Return (X, Y) of the center of cell containing provided text 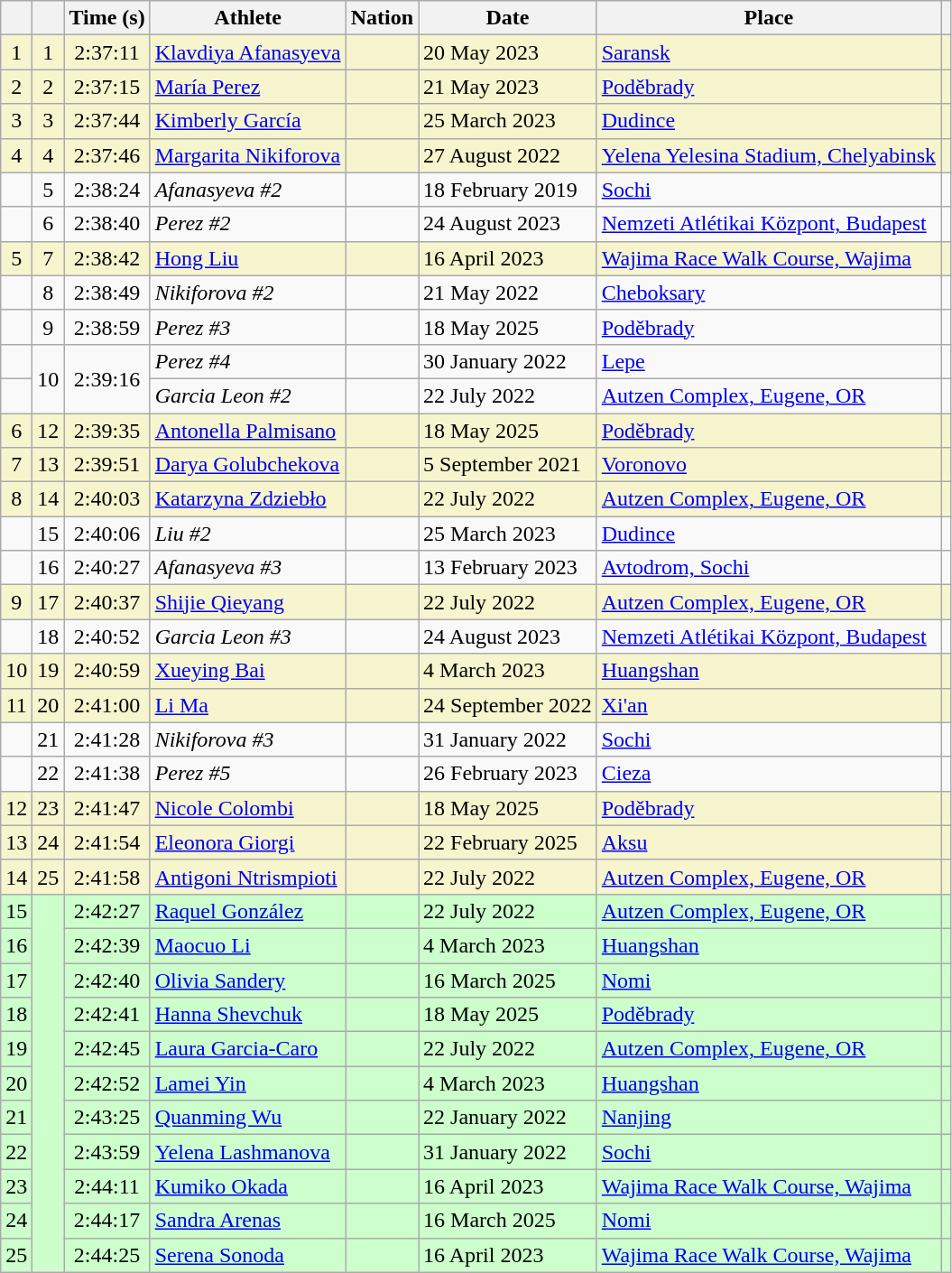
Nation (382, 18)
2:42:45 (106, 1049)
Place (769, 18)
Darya Golubchekova (247, 465)
Nicole Colombi (247, 808)
2:37:11 (106, 52)
2:39:16 (106, 378)
2:44:11 (106, 1186)
Perez #2 (247, 224)
Aksu (769, 842)
2:40:03 (106, 499)
Cheboksary (769, 293)
Hanna Shevchuk (247, 1015)
Katarzyna Zdziebło (247, 499)
2:38:40 (106, 224)
Time (s) (106, 18)
2:40:06 (106, 534)
Kimberly García (247, 121)
Nikiforova #3 (247, 739)
2:40:52 (106, 636)
Yelena Yelesina Stadium, Chelyabinsk (769, 155)
Lamei Yin (247, 1083)
Nanjing (769, 1118)
2:38:24 (106, 190)
21 May 2023 (508, 87)
Serena Sonoda (247, 1255)
Avtodrom, Sochi (769, 568)
26 February 2023 (508, 774)
Garcia Leon #2 (247, 395)
Saransk (769, 52)
Margarita Nikiforova (247, 155)
2:39:35 (106, 431)
Voronovo (769, 465)
2:42:39 (106, 945)
2:37:15 (106, 87)
24 September 2022 (508, 705)
Antonella Palmisano (247, 431)
2:41:58 (106, 877)
2:41:38 (106, 774)
Sandra Arenas (247, 1221)
2:40:59 (106, 671)
2:38:49 (106, 293)
2:40:37 (106, 602)
Date (508, 18)
Afanasyeva #2 (247, 190)
2:41:54 (106, 842)
30 January 2022 (508, 361)
Xueying Bai (247, 671)
2:41:28 (106, 739)
Li Ma (247, 705)
2:42:52 (106, 1083)
Quanming Wu (247, 1118)
Kumiko Okada (247, 1186)
Raquel González (247, 911)
Xi'an (769, 705)
18 February 2019 (508, 190)
Eleonora Giorgi (247, 842)
2:37:44 (106, 121)
Hong Liu (247, 258)
2:44:25 (106, 1255)
2:44:17 (106, 1221)
Shijie Qieyang (247, 602)
2:37:46 (106, 155)
Nikiforova #2 (247, 293)
Perez #5 (247, 774)
Afanasyeva #3 (247, 568)
21 May 2022 (508, 293)
13 February 2023 (508, 568)
Antigoni Ntrismpioti (247, 877)
11 (16, 705)
2:43:25 (106, 1118)
27 August 2022 (508, 155)
Liu #2 (247, 534)
2:38:59 (106, 327)
Olivia Sandery (247, 980)
Laura Garcia-Caro (247, 1049)
22 February 2025 (508, 842)
22 January 2022 (508, 1118)
2:40:27 (106, 568)
20 May 2023 (508, 52)
2:43:59 (106, 1152)
María Perez (247, 87)
5 September 2021 (508, 465)
Perez #3 (247, 327)
Cieza (769, 774)
Yelena Lashmanova (247, 1152)
2:38:42 (106, 258)
Klavdiya Afanasyeva (247, 52)
Athlete (247, 18)
2:42:41 (106, 1015)
2:39:51 (106, 465)
2:42:40 (106, 980)
Lepe (769, 361)
Perez #4 (247, 361)
2:42:27 (106, 911)
2:41:00 (106, 705)
Maocuo Li (247, 945)
Garcia Leon #3 (247, 636)
2:41:47 (106, 808)
